Determine the (x, y) coordinate at the center of the cell enclosing the given text.  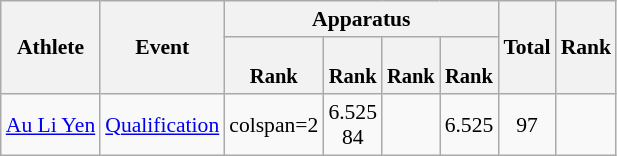
Event (162, 48)
Au Li Yen (50, 124)
6.525 (470, 124)
Apparatus (361, 19)
colspan=2 (274, 124)
Total (526, 48)
97 (526, 124)
Athlete (50, 48)
Qualification (162, 124)
6.52584 (352, 124)
